Search for the cell housing the specified text and yield its [x, y] center coordinate. 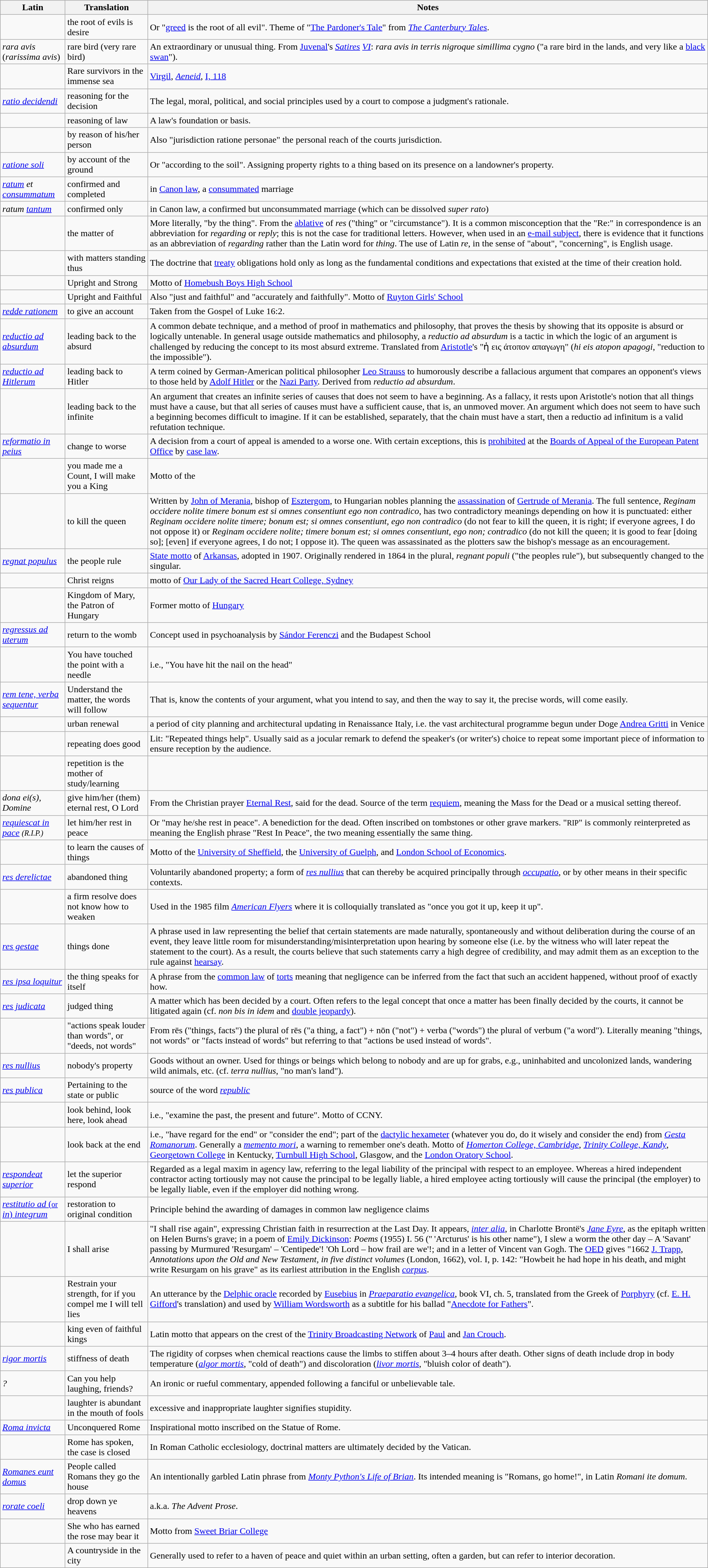
give him/her (them) eternal rest, O Lord [106, 803]
stiffness of death [106, 1359]
rara avis (rarissima avis) [33, 51]
return to the womb [106, 635]
ratio decidendi [33, 101]
repetition is the mother of study/learning [106, 773]
Notes [428, 8]
Inspirational motto inscribed on the Statue of Rome. [428, 1427]
respondeat superior [33, 1179]
the thing speaks for itself [106, 981]
res judicata [33, 1006]
Principle behind the awarding of damages in common law negligence claims [428, 1209]
the people rule [106, 561]
you made me a Count, I will make you a King [106, 476]
judged thing [106, 1006]
restitutio ad (or in) integrum [33, 1209]
ratum tantum [33, 209]
? [33, 1383]
Motto from Sweet Briar College [428, 1531]
with matters standing thus [106, 263]
You have touched the point with a needle [106, 665]
to give an account [106, 311]
abandoned thing [106, 877]
repeating does good [106, 743]
Virgil, Aeneid, I, 118 [428, 76]
source of the word republic [428, 1090]
leading back to Hitler [106, 376]
Also "jurisdiction ratione personae" the personal reach of the courts jurisdiction. [428, 140]
restoration to original condition [106, 1209]
in Canon law, a consummated marriage [428, 189]
Translation [106, 8]
a.k.a. The Advent Prose. [428, 1506]
to learn the causes of things [106, 852]
rigor mortis [33, 1359]
by reason of his/her person [106, 140]
res ipsa loquitur [33, 981]
reformatio in peius [33, 446]
Restrain your strength, for if you compel me I will tell lies [106, 1299]
Christ reigns [106, 581]
In Roman Catholic ecclesiology, doctrinal matters are ultimately decided by the Vatican. [428, 1447]
Used in the 1985 film American Flyers where it is colloquially translated as "once you got it up, keep it up". [428, 906]
reductio ad Hitlerum [33, 376]
excessive and inappropriate laughter signifies stupidity. [428, 1408]
rare bird (very rare bird) [106, 51]
king even of faithful kings [106, 1334]
drop down ye heavens [106, 1506]
Taken from the Gospel of Luke 16:2. [428, 311]
motto of Our Lady of the Sacred Heart College, Sydney [428, 581]
nobody's property [106, 1066]
From the Christian prayer Eternal Rest, said for the dead. Source of the term requiem, meaning the Mass for the Dead or a musical setting thereof. [428, 803]
Roma invicta [33, 1427]
i.e., "You have hit the nail on the head" [428, 665]
Rare survivors in the immense sea [106, 76]
res nullius [33, 1066]
reasoning of law [106, 120]
Can you help laughing, friends? [106, 1383]
Upright and Faithful [106, 297]
Romanes eunt domus [33, 1477]
Unconquered Rome [106, 1427]
regnat populus [33, 561]
People called Romans they go the house [106, 1477]
to kill the queen [106, 521]
That is, know the contents of your argument, what you intend to say, and then the way to say it, the precise words, will come easily. [428, 699]
res publica [33, 1090]
ratione soli [33, 164]
rorate coeli [33, 1506]
An intentionally garbled Latin phrase from Monty Python's Life of Brian. Its intended meaning is "Romans, go home!", in Latin Romani ite domum. [428, 1477]
dona ei(s), Domine [33, 803]
Also "just and faithful" and "accurately and faithfully". Motto of Ruyton Girls' School [428, 297]
leading back to the infinite [106, 411]
Latin [33, 8]
regressus ad uterum [33, 635]
Rome has spoken, the case is closed [106, 1447]
An ironic or rueful commentary, appended following a fanciful or unbelievable tale. [428, 1383]
i.e., "examine the past, the present and future". Motto of CCNY. [428, 1115]
things done [106, 946]
Understand the matter, the words will follow [106, 699]
res gestae [33, 946]
requiescat in pace (R.I.P.) [33, 827]
reductio ad absurdum [33, 341]
in Canon law, a confirmed but unconsummated marriage (which can be dissolved super rato) [428, 209]
"actions speak louder than words", or "deeds, not words" [106, 1036]
Motto of the [428, 476]
confirmed only [106, 209]
the matter of [106, 233]
Latin motto that appears on the crest of the Trinity Broadcasting Network of Paul and Jan Crouch. [428, 1334]
look back at the end [106, 1144]
Generally used to refer to a haven of peace and quiet within an urban setting, often a garden, but can refer to interior decoration. [428, 1556]
Motto of the University of Sheffield, the University of Guelph, and London School of Economics. [428, 852]
let him/her rest in peace [106, 827]
redde rationem [33, 311]
Or "greed is the root of all evil". Theme of "The Pardoner's Tale" from The Canterbury Tales. [428, 27]
Or "according to the soil". Assigning property rights to a thing based on its presence on a landowner's property. [428, 164]
ratum et consummatum [33, 189]
by account of the ground [106, 164]
a firm resolve does not know how to weaken [106, 906]
A countryside in the city [106, 1556]
let the superior respond [106, 1179]
leading back to the absurd [106, 341]
Kingdom of Mary, the Patron of Hungary [106, 605]
the root of evils is desire [106, 27]
laughter is abundant in the mouth of fools [106, 1408]
Upright and Strong [106, 283]
Motto of Homebush Boys High School [428, 283]
Former motto of Hungary [428, 605]
A law's foundation or basis. [428, 120]
Concept used in psychoanalysis by Sándor Ferenczi and the Budapest School [428, 635]
I shall arise [106, 1249]
res derelictae [33, 877]
change to worse [106, 446]
look behind, look here, look ahead [106, 1115]
urban renewal [106, 724]
reasoning for the decision [106, 101]
Pertaining to the state or public [106, 1090]
rem tene, verba sequentur [33, 699]
The legal, moral, political, and social principles used by a court to compose a judgment's rationale. [428, 101]
confirmed and completed [106, 189]
She who has earned the rose may bear it [106, 1531]
